Find where the given text appears and provide that cell's center as [X, Y] coordinate. 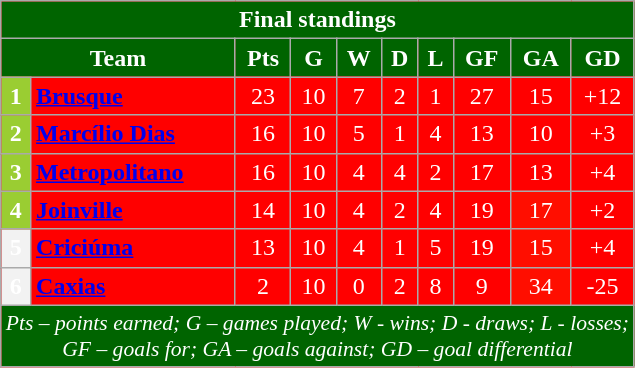
L [436, 58]
Brusque [134, 96]
Metropolitano [134, 172]
Final standings [318, 20]
W [358, 58]
9 [482, 286]
Pts – points earned; G – games played; W - wins; D - draws; L - losses;GF – goals for; GA – goals against; GD – goal differential [318, 336]
+2 [602, 210]
+12 [602, 96]
8 [436, 286]
GA [540, 58]
3 [16, 172]
Team [118, 58]
-25 [602, 286]
0 [358, 286]
7 [358, 96]
34 [540, 286]
GD [602, 58]
GF [482, 58]
27 [482, 96]
+3 [602, 134]
Pts [263, 58]
23 [263, 96]
Joinville [134, 210]
6 [16, 286]
14 [263, 210]
D [400, 58]
Marcílio Dias [134, 134]
Caxias [134, 286]
Criciúma [134, 248]
G [314, 58]
